Capture the cell that displays the provided text and extract its (x, y) central coordinate. 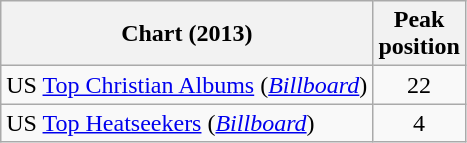
US Top Heatseekers (Billboard) (187, 123)
22 (419, 85)
Peakposition (419, 34)
4 (419, 123)
US Top Christian Albums (Billboard) (187, 85)
Chart (2013) (187, 34)
